Find where the given text appears and provide that cell's center as [x, y] coordinate. 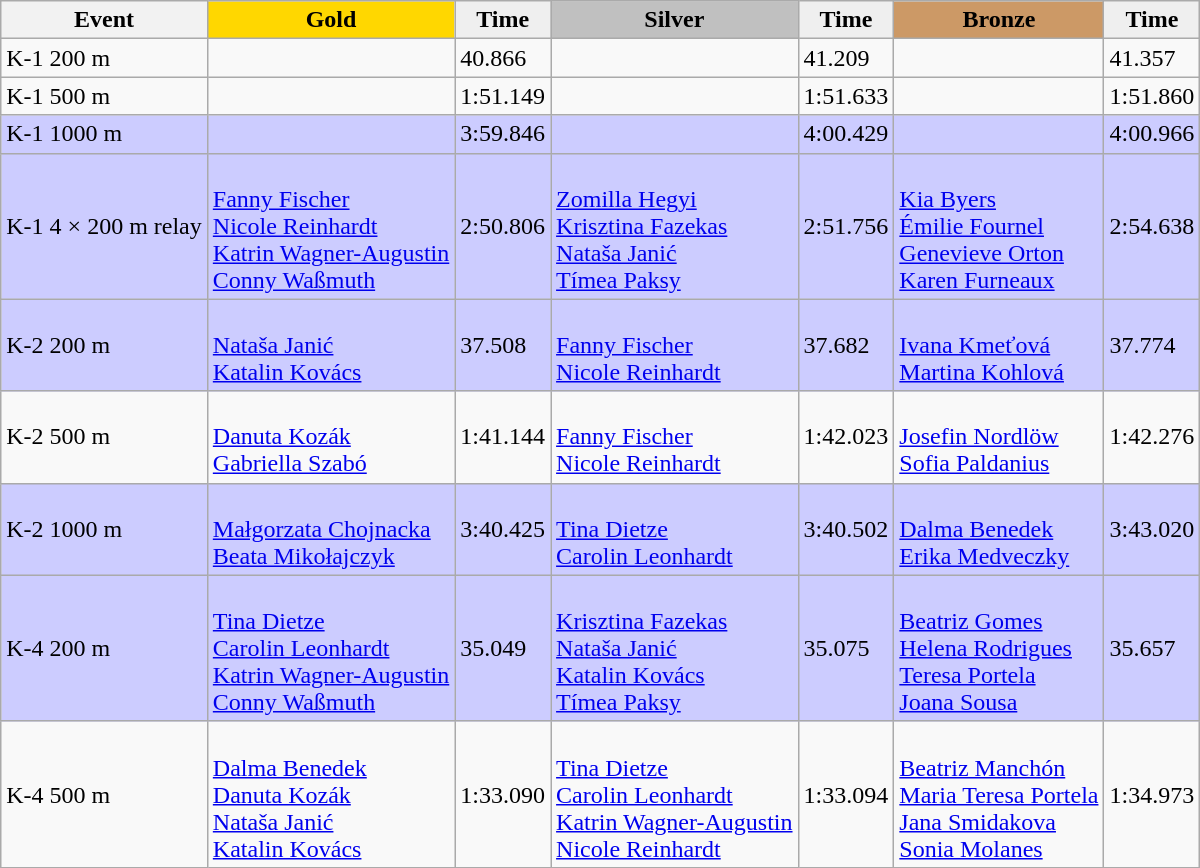
35.049 [503, 648]
Fanny FischerNicole ReinhardtKatrin Wagner-AugustinConny Waßmuth [331, 226]
2:51.756 [846, 226]
Dalma BenedekDanuta KozákNataša JanićKatalin Kovács [331, 794]
3:43.020 [1152, 529]
1:41.144 [503, 437]
1:34.973 [1152, 794]
Bronze [999, 20]
Event [104, 20]
Kia ByersÉmilie FournelGenevieve OrtonKaren Furneaux [999, 226]
1:33.094 [846, 794]
Ivana KmeťováMartina Kohlová [999, 345]
Zomilla HegyiKrisztina FazekasNataša JanićTímea Paksy [675, 226]
Beatriz GomesHelena RodriguesTeresa PortelaJoana Sousa [999, 648]
K-2 200 m [104, 345]
1:51.633 [846, 96]
K-2 1000 m [104, 529]
K-4 200 m [104, 648]
40.866 [503, 58]
Gold [331, 20]
3:40.502 [846, 529]
Krisztina FazekasNataša JanićKatalin KovácsTímea Paksy [675, 648]
3:59.846 [503, 134]
K-4 500 m [104, 794]
K-1 500 m [104, 96]
1:33.090 [503, 794]
K-1 200 m [104, 58]
Silver [675, 20]
1:42.023 [846, 437]
Małgorzata ChojnackaBeata Mikołajczyk [331, 529]
1:51.149 [503, 96]
37.774 [1152, 345]
41.357 [1152, 58]
37.508 [503, 345]
35.075 [846, 648]
37.682 [846, 345]
Tina DietzeCarolin Leonhardt [675, 529]
K-1 4 × 200 m relay [104, 226]
35.657 [1152, 648]
Beatriz ManchónMaria Teresa PortelaJana SmidakovaSonia Molanes [999, 794]
3:40.425 [503, 529]
41.209 [846, 58]
K-1 1000 m [104, 134]
Dalma BenedekErika Medveczky [999, 529]
4:00.429 [846, 134]
Josefin NordlöwSofia Paldanius [999, 437]
1:42.276 [1152, 437]
1:51.860 [1152, 96]
2:50.806 [503, 226]
2:54.638 [1152, 226]
Tina DietzeCarolin LeonhardtKatrin Wagner-AugustinConny Waßmuth [331, 648]
Danuta KozákGabriella Szabó [331, 437]
Nataša JanićKatalin Kovács [331, 345]
4:00.966 [1152, 134]
Tina DietzeCarolin LeonhardtKatrin Wagner-AugustinNicole Reinhardt [675, 794]
K-2 500 m [104, 437]
